Extract the (x, y) coordinate from the center of the cell holding the provided text.  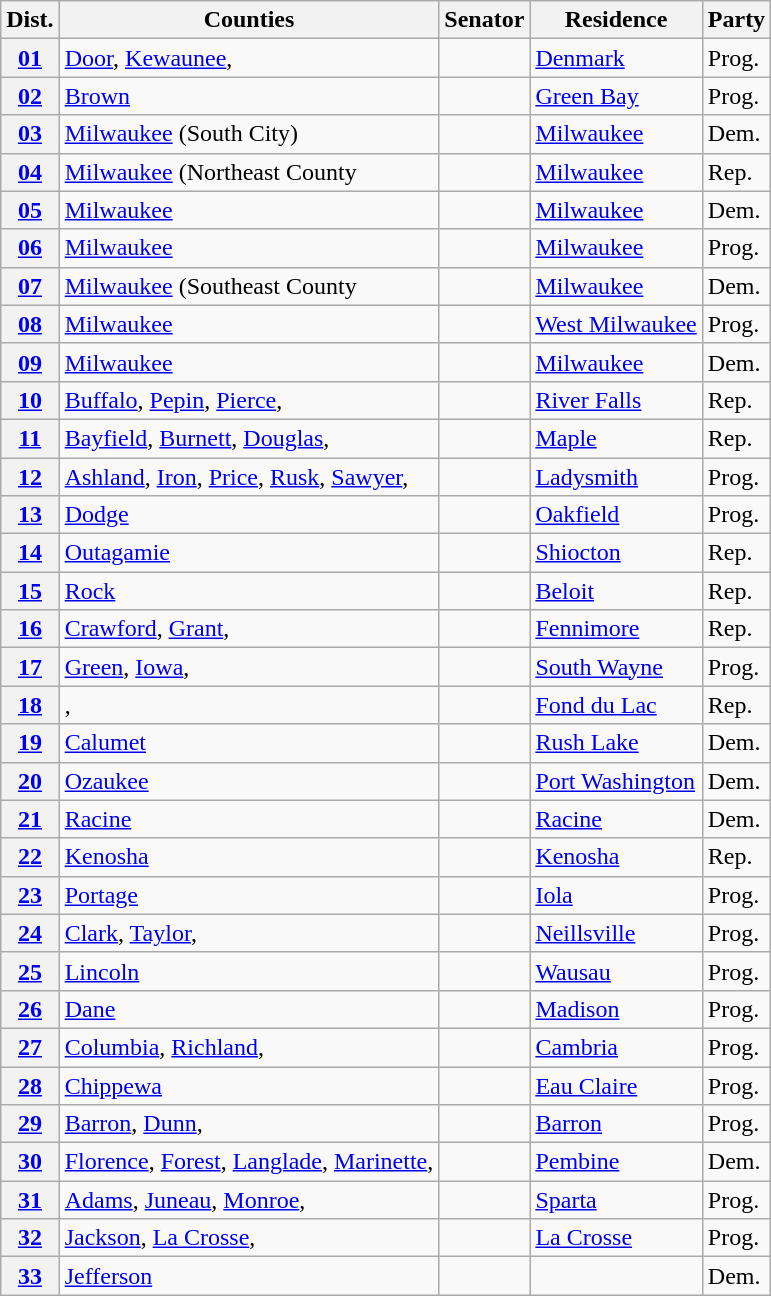
River Falls (616, 400)
Brown (249, 96)
Rush Lake (616, 743)
24 (30, 933)
Maple (616, 438)
Milwaukee (Northeast County (249, 172)
South Wayne (616, 667)
Columbia, Richland, (249, 1047)
Denmark (616, 58)
Senator (484, 20)
04 (30, 172)
Clark, Taylor, (249, 933)
Fond du Lac (616, 705)
10 (30, 400)
Wausau (616, 971)
Adams, Juneau, Monroe, (249, 1200)
08 (30, 324)
09 (30, 362)
05 (30, 210)
31 (30, 1200)
Crawford, Grant, (249, 629)
Florence, Forest, Langlade, Marinette, (249, 1162)
11 (30, 438)
Beloit (616, 591)
Bayfield, Burnett, Douglas, (249, 438)
23 (30, 895)
30 (30, 1162)
21 (30, 819)
Sparta (616, 1200)
Oakfield (616, 515)
Jefferson (249, 1276)
Jackson, La Crosse, (249, 1238)
Chippewa (249, 1085)
Milwaukee (Southeast County (249, 286)
17 (30, 667)
Party (736, 20)
Barron, Dunn, (249, 1124)
Residence (616, 20)
Neillsville (616, 933)
13 (30, 515)
29 (30, 1124)
15 (30, 591)
Cambria (616, 1047)
14 (30, 553)
Dane (249, 1009)
Calumet (249, 743)
Dodge (249, 515)
06 (30, 248)
Dist. (30, 20)
Ozaukee (249, 781)
02 (30, 96)
Ladysmith (616, 477)
19 (30, 743)
Buffalo, Pepin, Pierce, (249, 400)
Milwaukee (South City) (249, 134)
22 (30, 857)
Outagamie (249, 553)
West Milwaukee (616, 324)
01 (30, 58)
Portage (249, 895)
16 (30, 629)
Pembine (616, 1162)
32 (30, 1238)
Shiocton (616, 553)
07 (30, 286)
Ashland, Iron, Price, Rusk, Sawyer, (249, 477)
Rock (249, 591)
Lincoln (249, 971)
33 (30, 1276)
, (249, 705)
Fennimore (616, 629)
03 (30, 134)
26 (30, 1009)
Counties (249, 20)
La Crosse (616, 1238)
Port Washington (616, 781)
27 (30, 1047)
Madison (616, 1009)
20 (30, 781)
Iola (616, 895)
Green Bay (616, 96)
25 (30, 971)
12 (30, 477)
Eau Claire (616, 1085)
Barron (616, 1124)
18 (30, 705)
Green, Iowa, (249, 667)
28 (30, 1085)
Door, Kewaunee, (249, 58)
